Provide the [X, Y] coordinate of the cell's center where the given text is located.  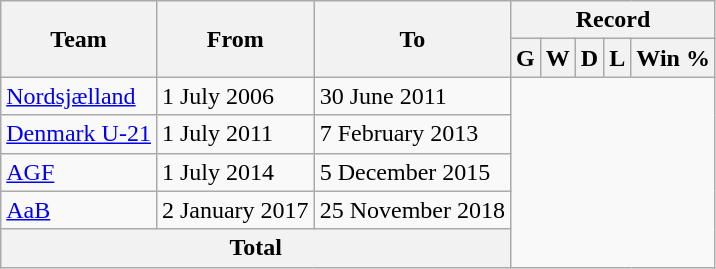
1 July 2011 [235, 134]
30 June 2011 [412, 96]
AaB [79, 210]
1 July 2014 [235, 172]
G [526, 58]
W [558, 58]
From [235, 39]
AGF [79, 172]
5 December 2015 [412, 172]
7 February 2013 [412, 134]
25 November 2018 [412, 210]
Denmark U-21 [79, 134]
Total [256, 248]
D [589, 58]
Win % [674, 58]
To [412, 39]
L [618, 58]
Team [79, 39]
Record [614, 20]
2 January 2017 [235, 210]
1 July 2006 [235, 96]
Nordsjælland [79, 96]
